Output the [x, y] coordinate of the center of the cell containing the given text.  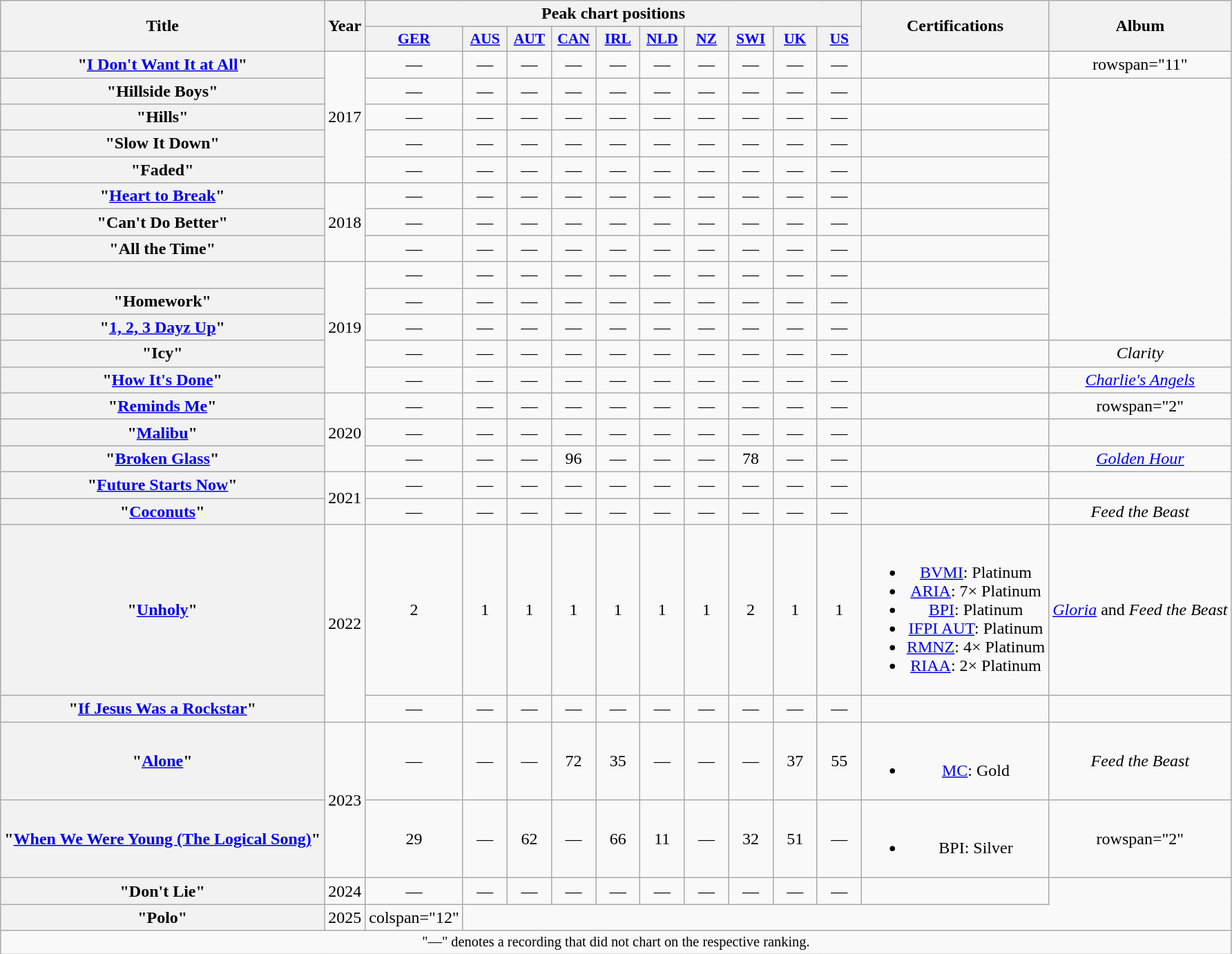
66 [618, 839]
IRL [618, 39]
11 [662, 839]
Album [1140, 26]
"Slow It Down" [163, 144]
62 [529, 839]
"Malibu" [163, 432]
32 [751, 839]
"Future Starts Now" [163, 485]
51 [795, 839]
"Broken Glass" [163, 458]
NZ [706, 39]
96 [573, 458]
"Polo" [163, 917]
"Homework" [163, 301]
MC: Gold [954, 761]
BPI: Silver [954, 839]
SWI [751, 39]
37 [795, 761]
"When We Were Young (The Logical Song)" [163, 839]
"Unholy" [163, 610]
"How It's Done" [163, 380]
"Can't Do Better" [163, 222]
Charlie's Angels [1140, 380]
colspan="12" [414, 917]
55 [839, 761]
"Hillside Boys" [163, 90]
Clarity [1140, 353]
"—" denotes a recording that did not chart on the respective ranking. [616, 942]
2020 [345, 432]
NLD [662, 39]
2018 [345, 222]
35 [618, 761]
"All the Time" [163, 249]
"Coconuts" [163, 512]
2022 [345, 623]
GER [414, 39]
"Hills" [163, 117]
CAN [573, 39]
Title [163, 26]
2023 [345, 800]
Gloria and Feed the Beast [1140, 610]
UK [795, 39]
"1, 2, 3 Dayz Up" [163, 327]
AUS [485, 39]
"I Don't Want It at All" [163, 64]
29 [414, 839]
BVMI: PlatinumARIA: 7× PlatinumBPI: PlatinumIFPI AUT: PlatinumRMNZ: 4× PlatinumRIAA: 2× Platinum [954, 610]
2024 [345, 891]
78 [751, 458]
Golden Hour [1140, 458]
"Faded" [163, 170]
"If Jesus Was a Rockstar" [163, 709]
Year [345, 26]
"Don't Lie" [163, 891]
"Icy" [163, 353]
Peak chart positions [613, 14]
2017 [345, 117]
"Heart to Break" [163, 196]
AUT [529, 39]
US [839, 39]
2021 [345, 498]
72 [573, 761]
2019 [345, 327]
Certifications [954, 26]
rowspan="11" [1140, 64]
"Alone" [163, 761]
"Reminds Me" [163, 406]
2025 [345, 917]
